Capture the cell that displays the provided text and extract its [x, y] central coordinate. 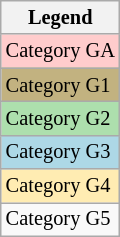
Category G4 [60, 186]
Category G3 [60, 152]
Category GA [60, 51]
Category G2 [60, 118]
Legend [60, 17]
Category G5 [60, 219]
Category G1 [60, 85]
